Return (x, y) of the center of cell containing provided text 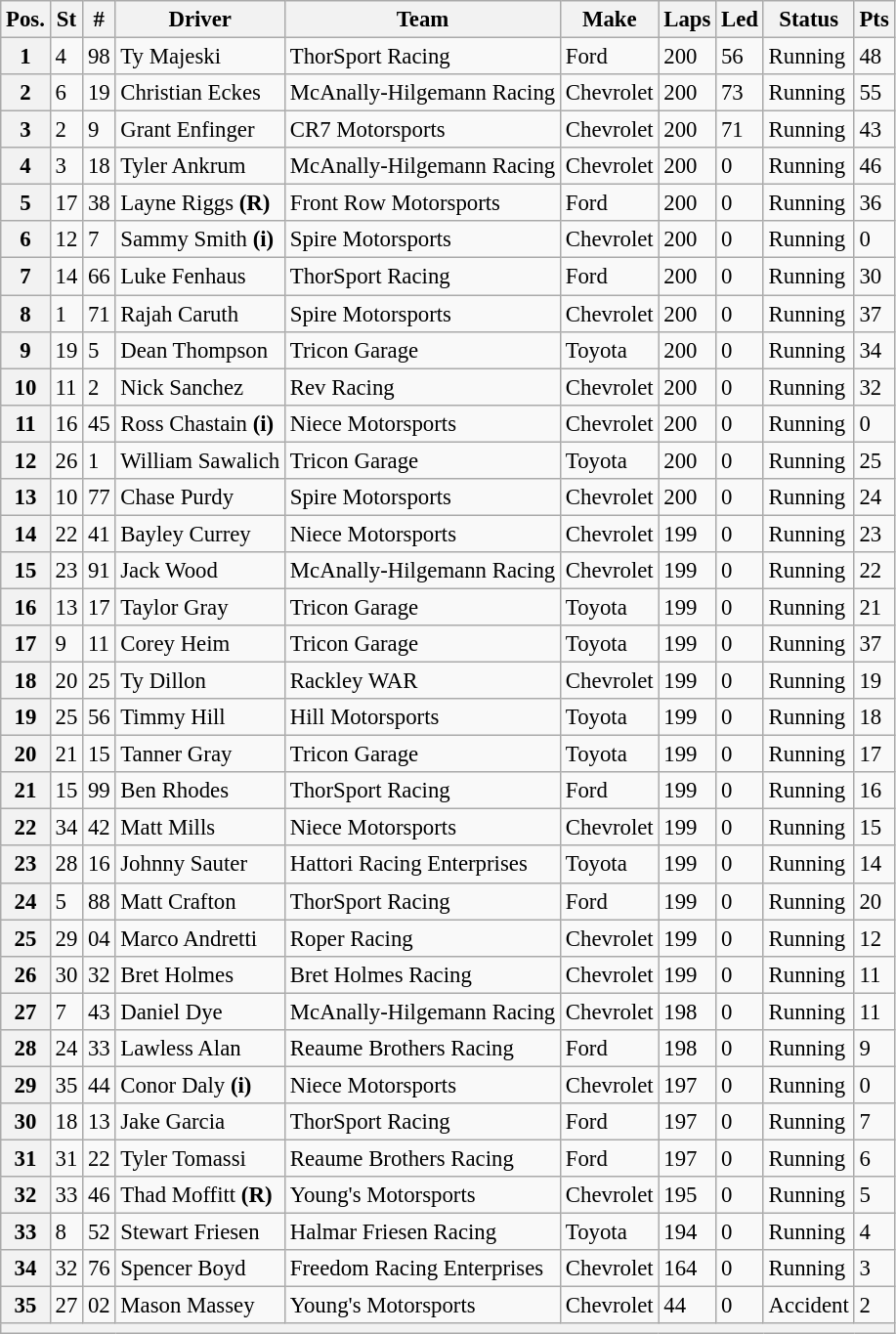
Ben Rhodes (200, 791)
# (100, 20)
Rackley WAR (423, 681)
77 (100, 497)
Lawless Alan (200, 1049)
Matt Mills (200, 828)
Chase Purdy (200, 497)
48 (874, 57)
Tanner Gray (200, 754)
Conor Daly (i) (200, 1085)
Make (610, 20)
Matt Crafton (200, 901)
42 (100, 828)
Christian Eckes (200, 93)
Freedom Racing Enterprises (423, 1269)
Jake Garcia (200, 1122)
Status (809, 20)
Halmar Friesen Racing (423, 1232)
Grant Enfinger (200, 130)
38 (100, 203)
Rajah Caruth (200, 314)
Front Row Motorsports (423, 203)
73 (741, 93)
Bret Holmes (200, 974)
91 (100, 571)
164 (688, 1269)
55 (874, 93)
Tyler Tomassi (200, 1158)
66 (100, 277)
Rev Racing (423, 387)
Jack Wood (200, 571)
Stewart Friesen (200, 1232)
194 (688, 1232)
Ty Dillon (200, 681)
Corey Heim (200, 644)
76 (100, 1269)
Tyler Ankrum (200, 166)
Luke Fenhaus (200, 277)
52 (100, 1232)
Thad Moffitt (R) (200, 1195)
CR7 Motorsports (423, 130)
Taylor Gray (200, 607)
Dean Thompson (200, 350)
Spencer Boyd (200, 1269)
02 (100, 1306)
Bayley Currey (200, 534)
Daniel Dye (200, 1011)
Pos. (25, 20)
99 (100, 791)
Layne Riggs (R) (200, 203)
Pts (874, 20)
Hattori Racing Enterprises (423, 865)
Team (423, 20)
Bret Holmes Racing (423, 974)
98 (100, 57)
Nick Sanchez (200, 387)
Timmy Hill (200, 717)
Ross Chastain (i) (200, 423)
William Sawalich (200, 460)
04 (100, 938)
88 (100, 901)
Sammy Smith (i) (200, 239)
Driver (200, 20)
Roper Racing (423, 938)
36 (874, 203)
45 (100, 423)
St (66, 20)
Ty Majeski (200, 57)
Johnny Sauter (200, 865)
195 (688, 1195)
Marco Andretti (200, 938)
41 (100, 534)
Led (741, 20)
Mason Massey (200, 1306)
Hill Motorsports (423, 717)
Laps (688, 20)
Accident (809, 1306)
